For the text-containing cell, return its midpoint in (X, Y) coordinate format. 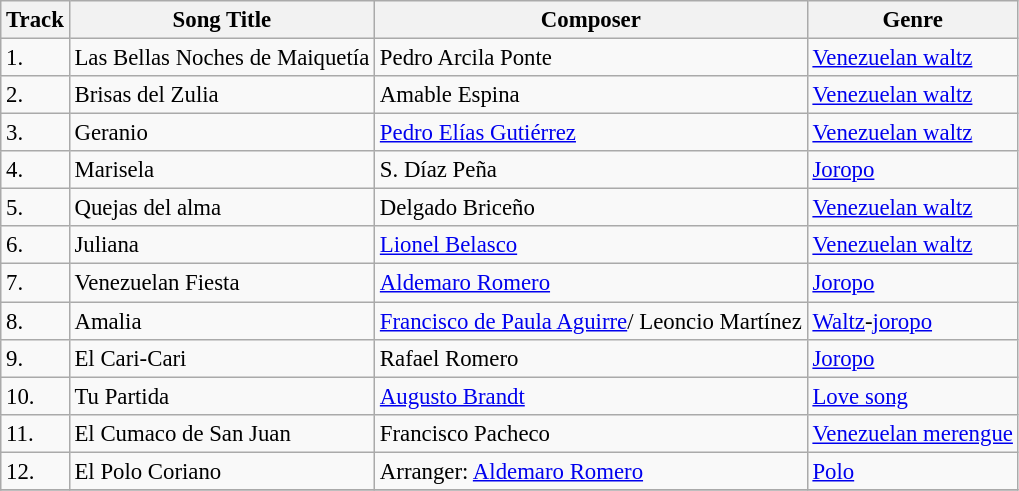
Las Bellas Noches de Maiquetía (222, 58)
Augusto Brandt (592, 396)
Song Title (222, 20)
Genre (912, 20)
11. (35, 433)
12. (35, 471)
Pedro Elías Gutiérrez (592, 133)
Francisco de Paula Aguirre/ Leoncio Martínez (592, 321)
S. Díaz Peña (592, 170)
3. (35, 133)
Pedro Arcila Ponte (592, 58)
8. (35, 321)
Brisas del Zulia (222, 95)
Arranger: Aldemaro Romero (592, 471)
Amalia (222, 321)
9. (35, 358)
6. (35, 245)
7. (35, 283)
Juliana (222, 245)
1. (35, 58)
Composer (592, 20)
Love song (912, 396)
Track (35, 20)
El Cumaco de San Juan (222, 433)
Tu Partida (222, 396)
Rafael Romero (592, 358)
Quejas del alma (222, 208)
4. (35, 170)
Delgado Briceño (592, 208)
Amable Espina (592, 95)
Marisela (222, 170)
Lionel Belasco (592, 245)
Polo (912, 471)
Aldemaro Romero (592, 283)
El Cari-Cari (222, 358)
Waltz-joropo (912, 321)
El Polo Coriano (222, 471)
2. (35, 95)
10. (35, 396)
5. (35, 208)
Venezuelan merengue (912, 433)
Geranio (222, 133)
Venezuelan Fiesta (222, 283)
Francisco Pacheco (592, 433)
